For the text-containing cell, return its midpoint in (x, y) coordinate format. 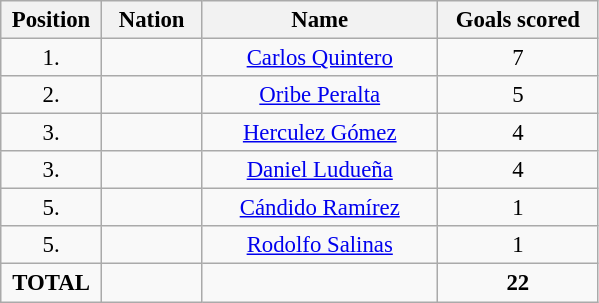
22 (518, 283)
7 (518, 58)
Oribe Peralta (320, 95)
Daniel Ludueña (320, 170)
TOTAL (52, 283)
Cándido Ramírez (320, 208)
Herculez Gómez (320, 133)
Rodolfo Salinas (320, 245)
1. (52, 58)
Name (320, 20)
5 (518, 95)
Carlos Quintero (320, 58)
Position (52, 20)
Nation (152, 20)
Goals scored (518, 20)
2. (52, 95)
